Determine the (x, y) coordinate at the center of the cell enclosing the given text.  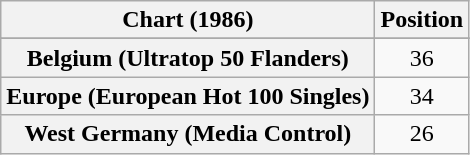
Belgium (Ultratop 50 Flanders) (188, 58)
Position (422, 20)
26 (422, 134)
36 (422, 58)
Chart (1986) (188, 20)
34 (422, 96)
West Germany (Media Control) (188, 134)
Europe (European Hot 100 Singles) (188, 96)
